Provide the [x, y] coordinate of the cell's center where the given text is located.  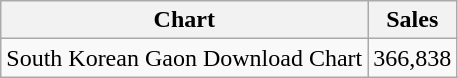
Sales [412, 20]
South Korean Gaon Download Chart [184, 58]
366,838 [412, 58]
Chart [184, 20]
